Return the [X, Y] coordinate for the center point of the cell that contains the specified text.  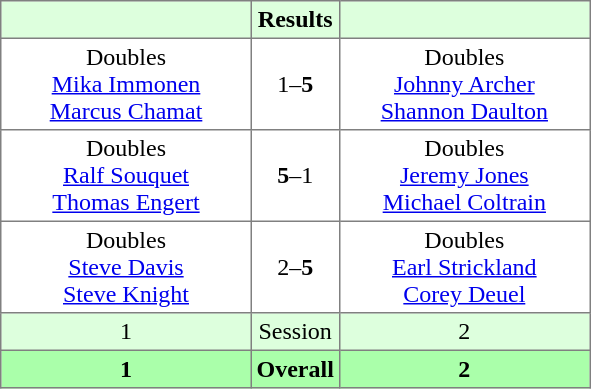
5–1 [295, 176]
DoublesJohnny ArcherShannon Daulton [464, 84]
Results [295, 20]
DoublesJeremy JonesMichael Coltrain [464, 176]
1–5 [295, 84]
Overall [295, 369]
Session [295, 332]
DoublesSteve DavisSteve Knight [126, 267]
DoublesEarl StricklandCorey Deuel [464, 267]
DoublesRalf SouquetThomas Engert [126, 176]
2–5 [295, 267]
DoublesMika ImmonenMarcus Chamat [126, 84]
